Provide the (x, y) coordinate of the cell's center where the given text is located.  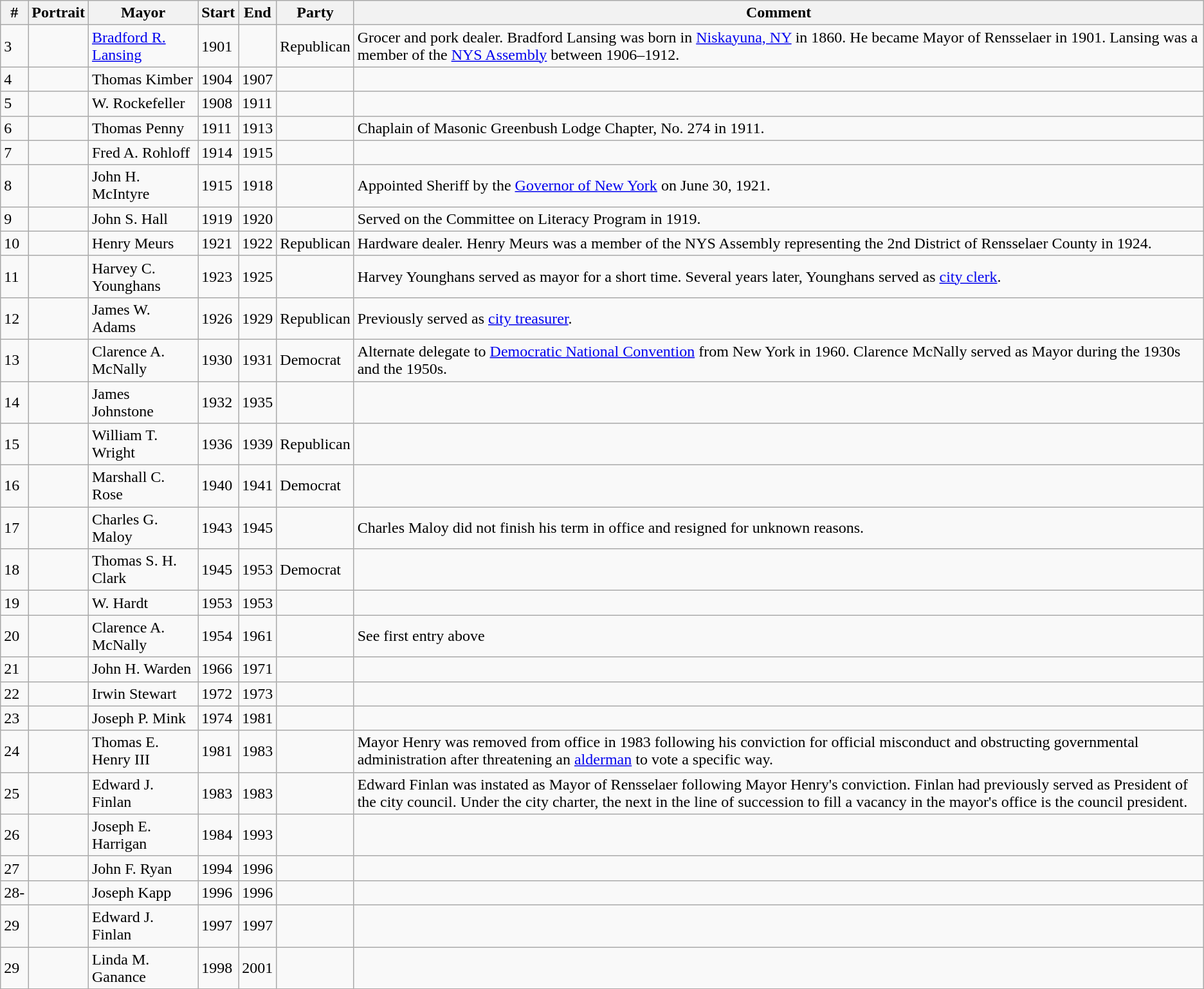
Henry Meurs (143, 243)
1939 (257, 444)
Served on the Committee on Literacy Program in 1919. (778, 219)
John S. Hall (143, 219)
1921 (219, 243)
23 (14, 718)
1971 (257, 669)
1918 (257, 185)
1901 (219, 46)
1994 (219, 868)
1974 (219, 718)
25 (14, 793)
William T. Wright (143, 444)
6 (14, 128)
7 (14, 153)
8 (14, 185)
Thomas E. Henry III (143, 752)
15 (14, 444)
Appointed Sheriff by the Governor of New York on June 30, 1921. (778, 185)
5 (14, 104)
1930 (219, 360)
1913 (257, 128)
1922 (257, 243)
1907 (257, 79)
13 (14, 360)
18 (14, 570)
Joseph P. Mink (143, 718)
Start (219, 13)
W. Hardt (143, 603)
3 (14, 46)
James Johnstone (143, 402)
Thomas Kimber (143, 79)
4 (14, 79)
24 (14, 752)
10 (14, 243)
1932 (219, 402)
1929 (257, 318)
17 (14, 528)
Irwin Stewart (143, 694)
1923 (219, 277)
1984 (219, 835)
1954 (219, 636)
1961 (257, 636)
1908 (219, 104)
Party (315, 13)
28- (14, 892)
Harvey Younghans served as mayor for a short time. Several years later, Younghans served as city clerk. (778, 277)
12 (14, 318)
Charles G. Maloy (143, 528)
James W. Adams (143, 318)
11 (14, 277)
End (257, 13)
Joseph E. Harrigan (143, 835)
Marshall C. Rose (143, 486)
22 (14, 694)
Mayor (143, 13)
1920 (257, 219)
Previously served as city treasurer. (778, 318)
1973 (257, 694)
1941 (257, 486)
1904 (219, 79)
Alternate delegate to Democratic National Convention from New York in 1960. Clarence McNally served as Mayor during the 1930s and the 1950s. (778, 360)
Thomas S. H. Clark (143, 570)
1966 (219, 669)
26 (14, 835)
W. Rockefeller (143, 104)
Chaplain of Masonic Greenbush Lodge Chapter, No. 274 in 1911. (778, 128)
1972 (219, 694)
1993 (257, 835)
21 (14, 669)
9 (14, 219)
1919 (219, 219)
# (14, 13)
1943 (219, 528)
Fred A. Rohloff (143, 153)
Harvey C. Younghans (143, 277)
16 (14, 486)
John F. Ryan (143, 868)
14 (14, 402)
27 (14, 868)
Bradford R. Lansing (143, 46)
John H. Warden (143, 669)
1925 (257, 277)
1914 (219, 153)
Charles Maloy did not finish his term in office and resigned for unknown reasons. (778, 528)
1936 (219, 444)
Hardware dealer. Henry Meurs was a member of the NYS Assembly representing the 2nd District of Rensselaer County in 1924. (778, 243)
1926 (219, 318)
Comment (778, 13)
20 (14, 636)
Joseph Kapp (143, 892)
See first entry above (778, 636)
1935 (257, 402)
Portrait (59, 13)
1940 (219, 486)
19 (14, 603)
John H. McIntyre (143, 185)
2001 (257, 968)
Thomas Penny (143, 128)
1931 (257, 360)
Linda M. Ganance (143, 968)
1998 (219, 968)
